For the text-containing cell, return its midpoint in [X, Y] coordinate format. 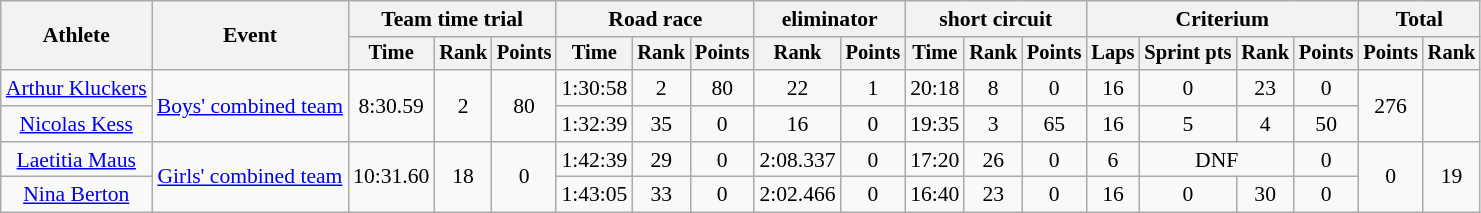
5 [1188, 124]
6 [1112, 160]
Total [1419, 19]
1:32:39 [594, 124]
Laetitia Maus [76, 160]
4 [1265, 124]
Team time trial [452, 19]
19:35 [934, 124]
8:30.59 [391, 106]
20:18 [934, 88]
short circuit [996, 19]
Girls' combined team [250, 178]
30 [1265, 195]
8 [993, 88]
Nina Berton [76, 195]
1 [873, 88]
Criterium [1222, 19]
2:08.337 [797, 160]
276 [1390, 106]
35 [661, 124]
1:42:39 [594, 160]
10:31.60 [391, 178]
Nicolas Kess [76, 124]
19 [1452, 178]
16:40 [934, 195]
Road race [655, 19]
eliminator [830, 19]
50 [1326, 124]
Laps [1112, 54]
Event [250, 36]
29 [661, 160]
65 [1054, 124]
Boys' combined team [250, 106]
Athlete [76, 36]
Arthur Kluckers [76, 88]
Sprint pts [1188, 54]
1:30:58 [594, 88]
26 [993, 160]
2:02.466 [797, 195]
22 [797, 88]
DNF [1216, 160]
33 [661, 195]
17:20 [934, 160]
1:43:05 [594, 195]
3 [993, 124]
18 [463, 178]
